Identify which cell holds the provided text, then report its [X, Y] central coordinate. 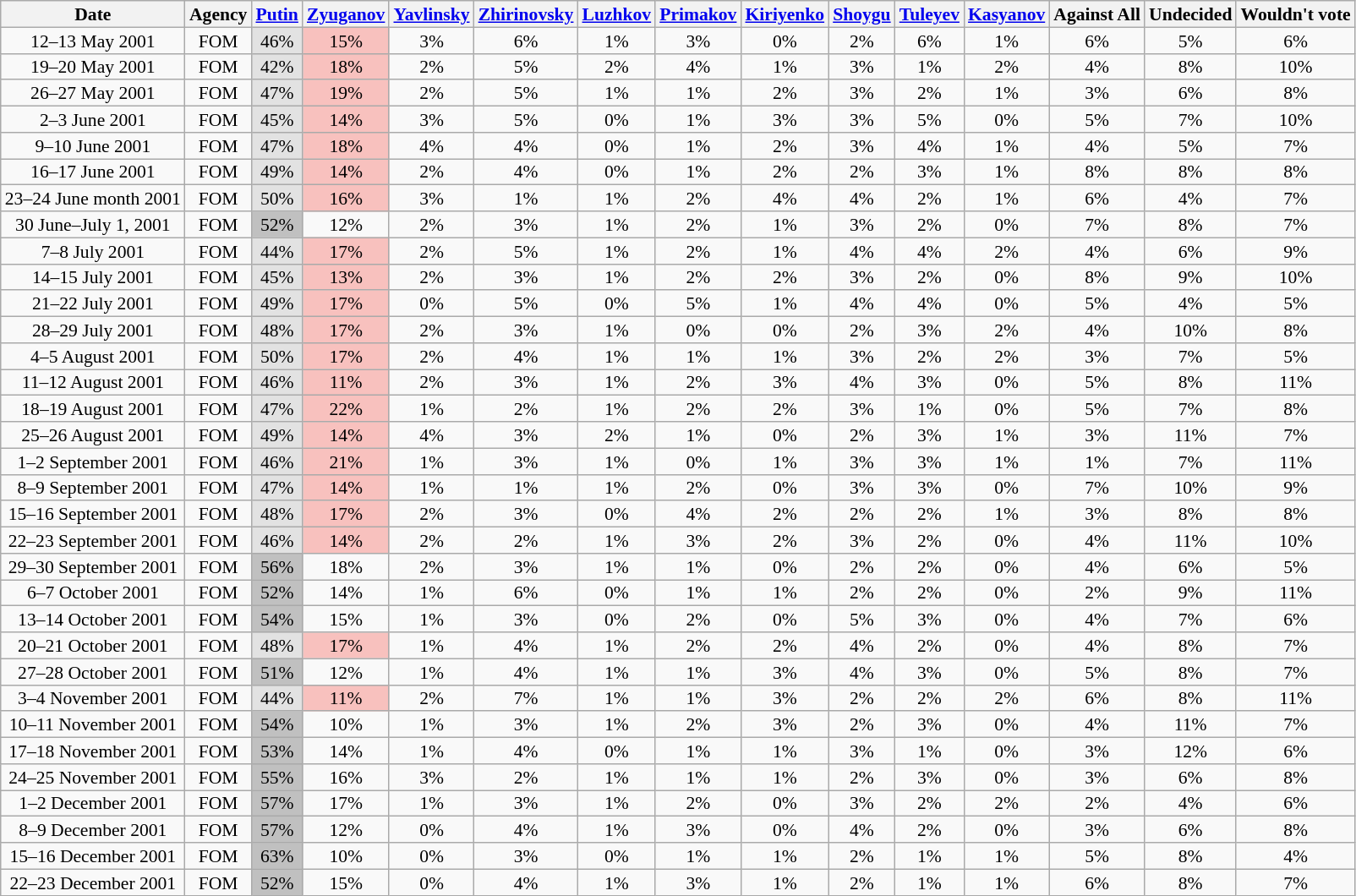
26–27 May 2001 [93, 93]
8–9 September 2001 [93, 487]
13% [347, 277]
2–3 June 2001 [93, 120]
1–2 December 2001 [93, 803]
63% [277, 855]
Shoygu [862, 14]
21% [347, 462]
1–2 September 2001 [93, 462]
3–4 November 2001 [93, 698]
Putin [277, 14]
29–30 September 2001 [93, 566]
22–23 September 2001 [93, 541]
56% [277, 566]
27–28 October 2001 [93, 671]
22–23 December 2001 [93, 882]
Yavlinsky [431, 14]
Tuleyev [930, 14]
55% [277, 778]
11–12 August 2001 [93, 382]
12–13 May 2001 [93, 41]
13–14 October 2001 [93, 619]
14–15 July 2001 [93, 277]
Zyuganov [347, 14]
17–18 November 2001 [93, 751]
7–8 July 2001 [93, 250]
Wouldn't vote [1295, 14]
20–21 October 2001 [93, 646]
8–9 December 2001 [93, 830]
15–16 September 2001 [93, 514]
10–11 November 2001 [93, 725]
30 June–July 1, 2001 [93, 225]
25–26 August 2001 [93, 434]
Primakov [698, 14]
4–5 August 2001 [93, 357]
Kasyanov [1006, 14]
Agency [218, 14]
23–24 June month 2001 [93, 198]
24–25 November 2001 [93, 778]
53% [277, 751]
15–16 December 2001 [93, 855]
28–29 July 2001 [93, 330]
19% [347, 93]
Luzhkov [616, 14]
Zhirinovsky [526, 14]
18–19 August 2001 [93, 409]
21–22 July 2001 [93, 304]
6–7 October 2001 [93, 593]
Kiriyenko [785, 14]
9–10 June 2001 [93, 145]
22% [347, 409]
Against All [1097, 14]
Date [93, 14]
Undecided [1190, 14]
16–17 June 2001 [93, 172]
42% [277, 66]
51% [277, 671]
19–20 May 2001 [93, 66]
